Provide the (X, Y) coordinate of the cell's center where the given text is located.  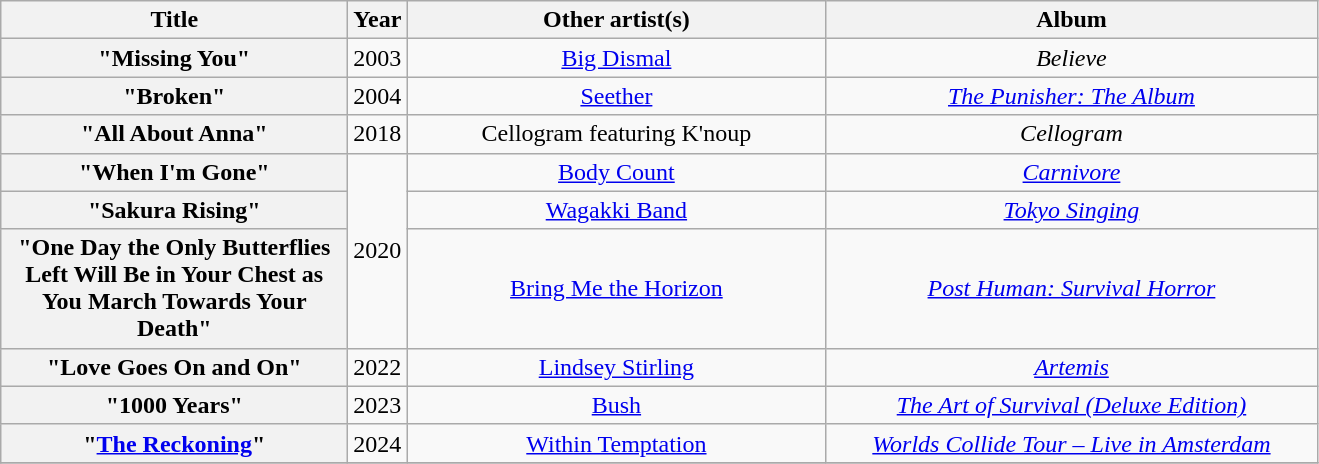
"All About Anna" (174, 134)
Post Human: Survival Horror (1072, 288)
Tokyo Singing (1072, 210)
Wagakki Band (616, 210)
2020 (378, 250)
2023 (378, 405)
2024 (378, 443)
"One Day the Only Butterflies Left Will Be in Your Chest as You March Towards Your Death" (174, 288)
The Punisher: The Album (1072, 96)
Bring Me the Horizon (616, 288)
Cellogram featuring K'noup (616, 134)
"Broken" (174, 96)
Year (378, 20)
Believe (1072, 58)
Big Dismal (616, 58)
"Love Goes On and On" (174, 367)
Album (1072, 20)
"1000 Years" (174, 405)
2004 (378, 96)
Bush (616, 405)
"Sakura Rising" (174, 210)
Within Temptation (616, 443)
Worlds Collide Tour – Live in Amsterdam (1072, 443)
"Missing You" (174, 58)
Carnivore (1072, 172)
Body Count (616, 172)
Seether (616, 96)
2022 (378, 367)
The Art of Survival (Deluxe Edition) (1072, 405)
2003 (378, 58)
2018 (378, 134)
Title (174, 20)
"The Reckoning" (174, 443)
Lindsey Stirling (616, 367)
Cellogram (1072, 134)
Artemis (1072, 367)
"When I'm Gone" (174, 172)
Other artist(s) (616, 20)
